Detect which cell encompasses the target text, then output its (X, Y) center coordinate. 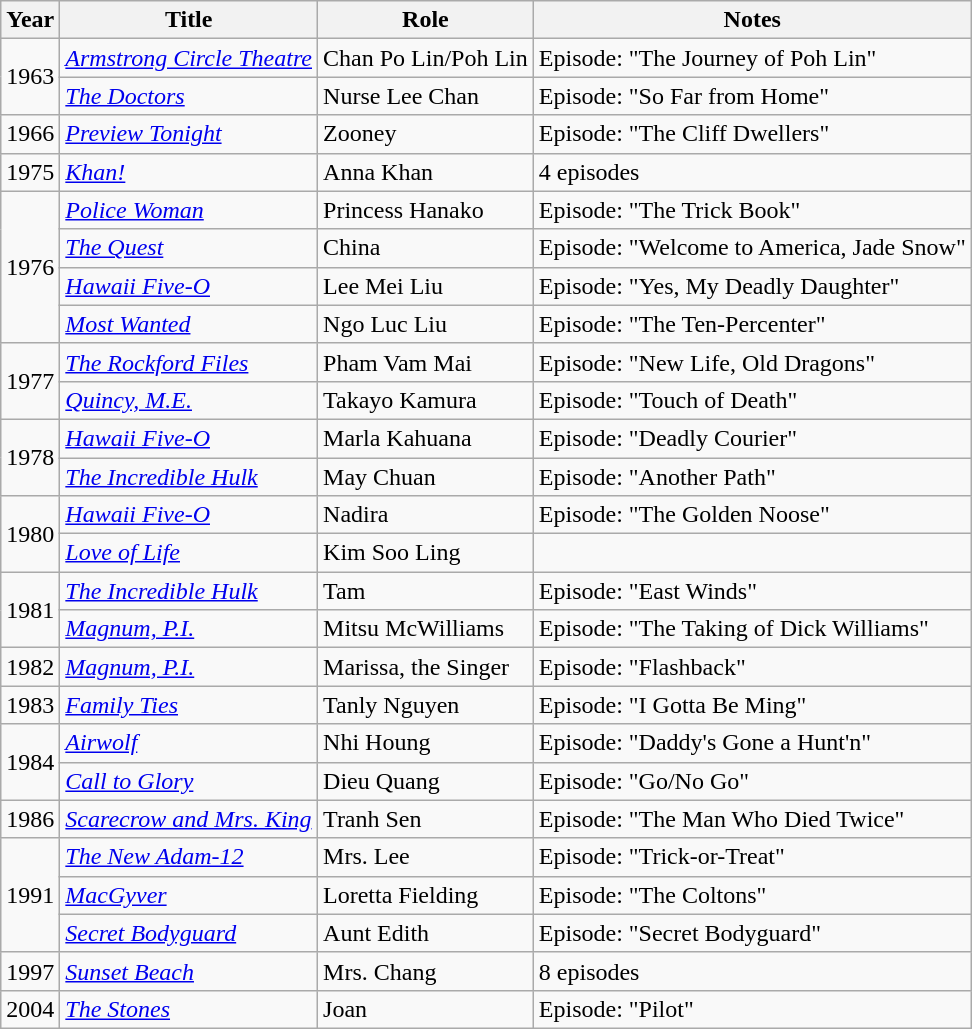
Episode: "Secret Bodyguard" (752, 933)
1991 (30, 895)
Episode: "So Far from Home" (752, 96)
Police Woman (189, 210)
Episode: "Trick-or-Treat" (752, 857)
Nhi Houng (426, 743)
Episode: "The Man Who Died Twice" (752, 819)
Love of Life (189, 553)
Title (189, 20)
Takayo Kamura (426, 400)
May Chuan (426, 477)
Episode: "Flashback" (752, 667)
The Doctors (189, 96)
Episode: "The Cliff Dwellers" (752, 134)
Episode: "The Trick Book" (752, 210)
1986 (30, 819)
Episode: "The Ten-Percenter" (752, 324)
1978 (30, 457)
Nurse Lee Chan (426, 96)
Secret Bodyguard (189, 933)
The Rockford Files (189, 362)
Pham Vam Mai (426, 362)
Mrs. Lee (426, 857)
2004 (30, 1009)
MacGyver (189, 895)
Episode: "Another Path" (752, 477)
Armstrong Circle Theatre (189, 58)
Episode: "The Golden Noose" (752, 515)
1966 (30, 134)
Notes (752, 20)
Sunset Beach (189, 971)
Episode: "The Taking of Dick Williams" (752, 629)
Marla Kahuana (426, 438)
Quincy, M.E. (189, 400)
1975 (30, 172)
Lee Mei Liu (426, 286)
Joan (426, 1009)
Khan! (189, 172)
Episode: "Welcome to America, Jade Snow" (752, 248)
Episode: "New Life, Old Dragons" (752, 362)
1997 (30, 971)
1976 (30, 267)
Family Ties (189, 705)
The New Adam-12 (189, 857)
1981 (30, 610)
Episode: "Daddy's Gone a Hunt'n" (752, 743)
8 episodes (752, 971)
Episode: "I Gotta Be Ming" (752, 705)
The Quest (189, 248)
Role (426, 20)
Preview Tonight (189, 134)
Aunt Edith (426, 933)
1963 (30, 77)
Anna Khan (426, 172)
Tanly Nguyen (426, 705)
Chan Po Lin/Poh Lin (426, 58)
Ngo Luc Liu (426, 324)
Princess Hanako (426, 210)
Mrs. Chang (426, 971)
The Stones (189, 1009)
Airwolf (189, 743)
Mitsu McWilliams (426, 629)
Episode: "Pilot" (752, 1009)
Episode: "Deadly Courier" (752, 438)
1977 (30, 381)
1980 (30, 534)
Marissa, the Singer (426, 667)
Episode: "Go/No Go" (752, 781)
Scarecrow and Mrs. King (189, 819)
Tranh Sen (426, 819)
Kim Soo Ling (426, 553)
Nadira (426, 515)
Most Wanted (189, 324)
Episode: "Touch of Death" (752, 400)
Call to Glory (189, 781)
Loretta Fielding (426, 895)
Zooney (426, 134)
Episode: "East Winds" (752, 591)
Dieu Quang (426, 781)
1983 (30, 705)
China (426, 248)
Year (30, 20)
1984 (30, 762)
Tam (426, 591)
1982 (30, 667)
Episode: "The Coltons" (752, 895)
4 episodes (752, 172)
Episode: "Yes, My Deadly Daughter" (752, 286)
Episode: "The Journey of Poh Lin" (752, 58)
